Locate the cell with the specified text and output its (X, Y) center coordinate. 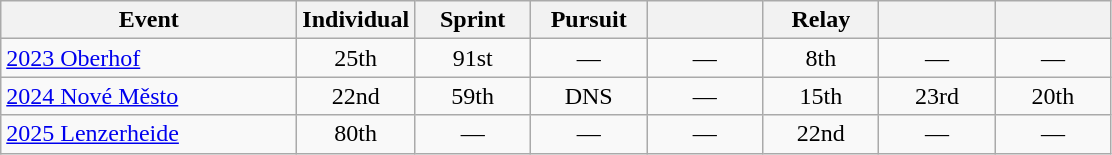
80th (356, 134)
Event (149, 20)
59th (473, 96)
Relay (821, 20)
2023 Oberhof (149, 58)
23rd (937, 96)
Sprint (473, 20)
15th (821, 96)
25th (356, 58)
2024 Nové Město (149, 96)
20th (1053, 96)
Pursuit (589, 20)
DNS (589, 96)
2025 Lenzerheide (149, 134)
Individual (356, 20)
8th (821, 58)
91st (473, 58)
